Determine the (x, y) coordinate at the center of the cell enclosing the given text.  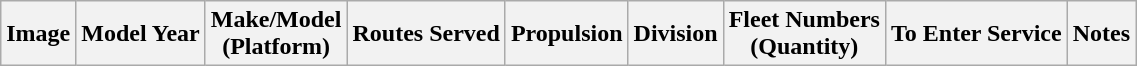
To Enter Service (976, 34)
Fleet Numbers (Quantity) (804, 34)
Division (676, 34)
Image (38, 34)
Routes Served (426, 34)
Make/Model(Platform) (276, 34)
Model Year (140, 34)
Notes (1101, 34)
Propulsion (566, 34)
